Capture the cell that displays the provided text and extract its (X, Y) central coordinate. 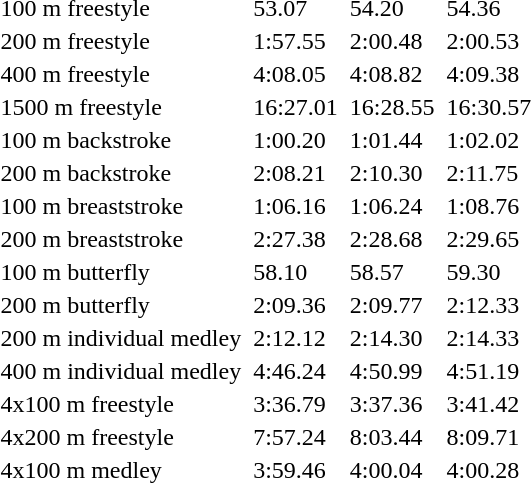
2:00.48 (392, 41)
2:10.30 (392, 173)
58.10 (296, 272)
4:08.82 (392, 74)
4:46.24 (296, 371)
1:01.44 (392, 140)
4:08.05 (296, 74)
2:09.77 (392, 305)
3:36.79 (296, 404)
7:57.24 (296, 437)
1:06.16 (296, 206)
8:03.44 (392, 437)
2:12.12 (296, 338)
16:27.01 (296, 107)
1:06.24 (392, 206)
2:09.36 (296, 305)
1:57.55 (296, 41)
58.57 (392, 272)
2:27.38 (296, 239)
3:37.36 (392, 404)
4:50.99 (392, 371)
2:28.68 (392, 239)
16:28.55 (392, 107)
2:08.21 (296, 173)
2:14.30 (392, 338)
1:00.20 (296, 140)
